Pinpoint the cell where the given text exists, returning its [x, y] midpoint coordinate. 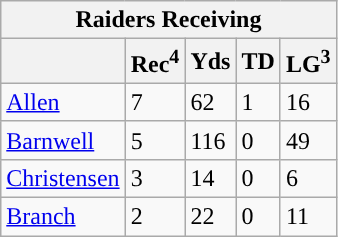
Allen [63, 102]
TD [258, 62]
1 [258, 102]
6 [308, 178]
11 [308, 217]
Christensen [63, 178]
LG3 [308, 62]
5 [155, 140]
Yds [210, 62]
7 [155, 102]
14 [210, 178]
116 [210, 140]
Barnwell [63, 140]
Rec4 [155, 62]
Branch [63, 217]
Raiders Receiving [168, 20]
22 [210, 217]
62 [210, 102]
2 [155, 217]
16 [308, 102]
3 [155, 178]
49 [308, 140]
